Extract the [x, y] coordinate from the center of the cell holding the provided text.  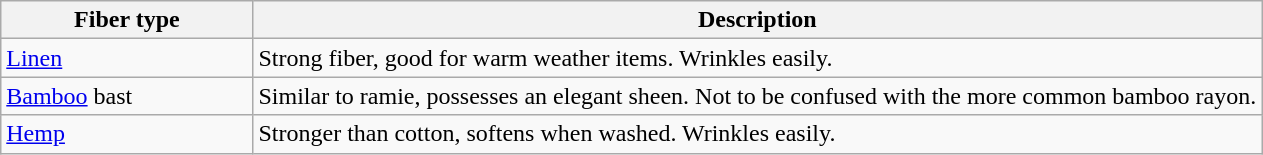
Linen [127, 58]
Hemp [127, 134]
Description [758, 20]
Similar to ramie, possesses an elegant sheen. Not to be confused with the more common bamboo rayon. [758, 96]
Fiber type [127, 20]
Bamboo bast [127, 96]
Stronger than cotton, softens when washed. Wrinkles easily. [758, 134]
Strong fiber, good for warm weather items. Wrinkles easily. [758, 58]
